Extract the [x, y] coordinate from the center of the cell holding the provided text.  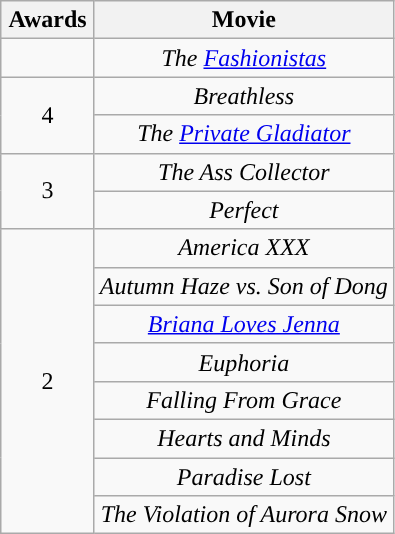
America XXX [244, 248]
Breathless [244, 96]
Perfect [244, 210]
Movie [244, 20]
2 [48, 381]
Briana Loves Jenna [244, 324]
The Ass Collector [244, 172]
Euphoria [244, 362]
Paradise Lost [244, 477]
4 [48, 115]
The Fashionistas [244, 58]
3 [48, 191]
Falling From Grace [244, 400]
Awards [48, 20]
Hearts and Minds [244, 438]
The Violation of Aurora Snow [244, 515]
Autumn Haze vs. Son of Dong [244, 286]
The Private Gladiator [244, 134]
